Locate the cell with the specified text and output its (X, Y) center coordinate. 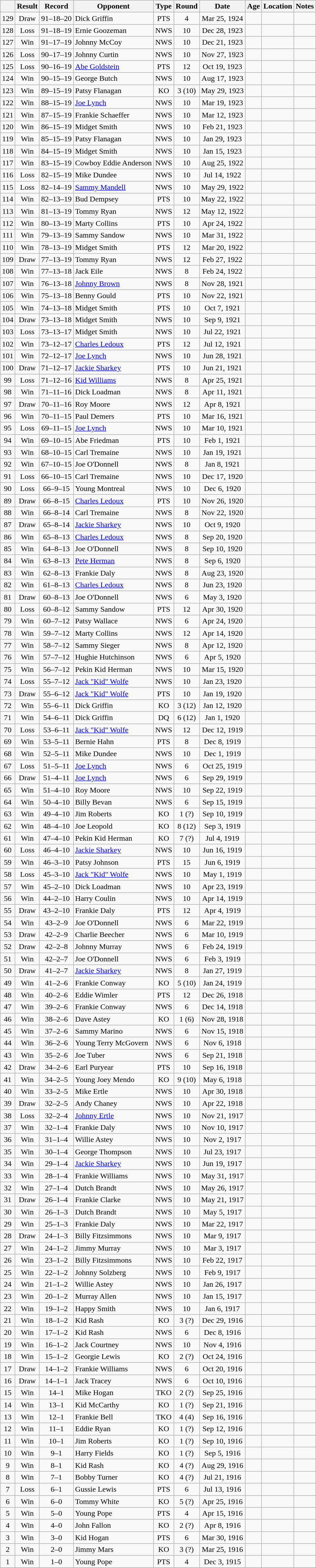
Mar 19, 1923 (222, 103)
3 (10) (187, 91)
37–2–6 (56, 1031)
Dec 8, 1916 (222, 1333)
Apr 22, 1918 (222, 1103)
46 (8, 1019)
25–1–3 (56, 1224)
94 (8, 440)
41–2–6 (56, 983)
99 (8, 380)
19–1–2 (56, 1309)
Jan 29, 1923 (222, 139)
Jun 19, 1917 (222, 1164)
33–2–5 (56, 1091)
49 (8, 983)
3–0 (56, 1538)
20–1–2 (56, 1296)
John Fallon (113, 1526)
60 (8, 850)
42 (8, 1067)
75 (8, 669)
114 (8, 199)
Jan 8, 1921 (222, 464)
66–9–15 (56, 488)
11–1 (56, 1429)
7–1 (56, 1477)
34–2–5 (56, 1079)
36–2–6 (56, 1043)
63–8–13 (56, 561)
91–17–19 (56, 42)
Record (56, 6)
George Thompson (113, 1152)
80–13–19 (56, 223)
88 (8, 513)
Nov 22, 1920 (222, 513)
25 (8, 1272)
89 (8, 500)
79–13–19 (56, 235)
38 (8, 1115)
23–1–2 (56, 1260)
54–6–11 (56, 717)
Sep 15, 1919 (222, 802)
Jan 15, 1917 (222, 1296)
91–18–19 (56, 30)
10–1 (56, 1441)
42–2–8 (56, 947)
70–11–15 (56, 416)
47 (8, 1007)
32–2–5 (56, 1103)
Ernie Goozeman (113, 30)
Jul 4, 1919 (222, 838)
Dec 29, 1916 (222, 1321)
Mar 12, 1923 (222, 115)
86 (8, 537)
58–7–12 (56, 645)
75–13–18 (56, 296)
Feb 21, 1923 (222, 127)
Apr 14, 1919 (222, 898)
32 (8, 1188)
Bobby Turner (113, 1477)
Aug 23, 1920 (222, 573)
104 (8, 320)
Date (222, 6)
Mar 10, 1919 (222, 935)
13 (8, 1417)
77 (8, 645)
61–8–13 (56, 585)
82–13–19 (56, 199)
May 6, 1918 (222, 1079)
48 (8, 995)
79 (8, 621)
81–13–19 (56, 211)
Oct 20, 1916 (222, 1369)
70 (8, 730)
69–10–15 (56, 440)
Murray Allen (113, 1296)
116 (8, 175)
Jack Courtney (113, 1345)
Bud Dempsey (113, 199)
92 (8, 464)
Patsy Johnson (113, 862)
126 (8, 54)
Georgie Lewis (113, 1357)
40 (8, 1091)
Gussie Lewis (113, 1489)
Jul 21, 1916 (222, 1477)
128 (8, 30)
95 (8, 428)
Abe Goldstein (113, 67)
Dec 17, 1920 (222, 476)
Mar 16, 1921 (222, 416)
109 (8, 259)
8 (12) (187, 826)
125 (8, 67)
37 (8, 1128)
Mar 22, 1919 (222, 923)
14–1–1 (56, 1381)
Oct 19, 1923 (222, 67)
Jul 23, 1917 (222, 1152)
90–15–19 (56, 79)
Earl Puryear (113, 1067)
117 (8, 163)
Apr 5, 1920 (222, 657)
May 5, 1917 (222, 1212)
Jan 15, 1923 (222, 151)
74 (8, 681)
123 (8, 91)
5 (10) (187, 983)
Oct 10, 1916 (222, 1381)
Sep 10, 1919 (222, 814)
55–7–12 (56, 681)
43–2–9 (56, 923)
Sep 16, 1916 (222, 1417)
Kid McCarthy (113, 1405)
50–4–10 (56, 802)
13–1 (56, 1405)
May 26, 1917 (222, 1188)
73 (8, 693)
30–1–4 (56, 1152)
Mar 10, 1921 (222, 428)
Jul 22, 1921 (222, 332)
Jun 23, 1920 (222, 585)
43 (8, 1055)
Feb 22, 1917 (222, 1260)
53 (8, 935)
Jack Eile (113, 271)
Dec 14, 1918 (222, 1007)
Dec 6, 1920 (222, 488)
Sep 10, 1916 (222, 1441)
Apr 30, 1920 (222, 609)
Mar 25, 1916 (222, 1550)
Nov 28, 1918 (222, 1019)
Dec 8, 1919 (222, 742)
57 (8, 886)
May 29, 1923 (222, 91)
30 (8, 1212)
45–2–10 (56, 886)
71–12–17 (56, 368)
66–8–15 (56, 500)
36 (8, 1140)
67–10–15 (56, 464)
14 (8, 1405)
May 22, 1922 (222, 199)
9 (10) (187, 1079)
Result (27, 6)
55 (8, 910)
6–0 (56, 1501)
Feb 1, 1921 (222, 440)
Frankie Schaeffer (113, 115)
Apr 14, 1920 (222, 633)
87 (8, 525)
64 (8, 802)
96 (8, 416)
Young Joey Mendo (113, 1079)
34–2–6 (56, 1067)
Jun 28, 1921 (222, 356)
Oct 24, 1916 (222, 1357)
Frankie Bell (113, 1417)
41–2–7 (56, 971)
Opponent (113, 6)
18–1–2 (56, 1321)
Johnny Curtin (113, 54)
54 (8, 923)
90 (8, 488)
68 (8, 754)
Jul 13, 1916 (222, 1489)
78 (8, 633)
71–11–16 (56, 392)
May 12, 1922 (222, 211)
51–4–10 (56, 790)
5 (?) (187, 1501)
52 (8, 947)
Johnny McCoy (113, 42)
Sep 10, 1920 (222, 549)
Jun 21, 1921 (222, 368)
46–3–10 (56, 862)
Sammy Marino (113, 1031)
Eddie Ryan (113, 1429)
119 (8, 139)
Sep 3, 1919 (222, 826)
27–1–4 (56, 1188)
1–0 (56, 1562)
Nov 28, 1921 (222, 284)
Nov 27, 1923 (222, 54)
69–11–15 (56, 428)
Location (278, 6)
60–8–12 (56, 609)
78–13–19 (56, 247)
Aug 25, 1922 (222, 163)
Sammy Mandell (113, 187)
Dec 28, 1923 (222, 30)
121 (8, 115)
Jul 14, 1922 (222, 175)
27 (8, 1248)
9–1 (56, 1453)
113 (8, 211)
Jan 19, 1920 (222, 693)
Feb 24, 1919 (222, 947)
Jan 19, 1921 (222, 452)
Mar 3, 1917 (222, 1248)
59–7–12 (56, 633)
63 (8, 814)
Bernie Hahn (113, 742)
24–1–2 (56, 1248)
52–5–11 (56, 754)
Kid Williams (113, 380)
May 21, 1917 (222, 1200)
83–15–19 (56, 163)
4–0 (56, 1526)
Dec 1, 1919 (222, 754)
Feb 24, 1922 (222, 271)
106 (8, 296)
Johnny Brown (113, 284)
71–12–16 (56, 380)
Paul Demers (113, 416)
44 (8, 1043)
May 3, 1920 (222, 597)
59 (8, 862)
82–15–19 (56, 175)
73–12–17 (56, 344)
76 (8, 657)
Sep 22, 1919 (222, 790)
5 (8, 1514)
50 (8, 971)
22–1–2 (56, 1272)
Sep 16, 1918 (222, 1067)
Joe Tuber (113, 1055)
Johnny Solzberg (113, 1272)
56–7–12 (56, 669)
Happy Smith (113, 1309)
Kid Hogan (113, 1538)
98 (8, 392)
34 (8, 1164)
Jack Tracey (113, 1381)
85 (8, 549)
82–14–19 (56, 187)
33 (8, 1176)
Benny Gould (113, 296)
15–1–2 (56, 1357)
111 (8, 235)
53–5–11 (56, 742)
29–1–4 (56, 1164)
38–2–6 (56, 1019)
58 (8, 874)
41 (8, 1079)
Jun 6, 1919 (222, 862)
Johnny Murray (113, 947)
103 (8, 332)
Jan 1, 1920 (222, 717)
61 (8, 838)
8–1 (56, 1465)
2 (8, 1550)
14–1 (56, 1393)
46–4–10 (56, 850)
107 (8, 284)
Frankie Clarke (113, 1200)
48–4–10 (56, 826)
Jimmy Mars (113, 1550)
16–1–2 (56, 1345)
Aug 29, 1916 (222, 1465)
45 (8, 1031)
73–13–17 (56, 332)
Dec 21, 1923 (222, 42)
93 (8, 452)
George Butch (113, 79)
Aug 17, 1923 (222, 79)
Harry Fields (113, 1453)
42–2–7 (56, 959)
May 31, 1917 (222, 1176)
Feb 3, 1919 (222, 959)
Age (254, 6)
81 (8, 597)
Apr 8, 1916 (222, 1526)
85–15–19 (56, 139)
Mar 22, 1917 (222, 1224)
Jan 6, 1917 (222, 1309)
43–2–10 (56, 910)
102 (8, 344)
Sep 21, 1916 (222, 1405)
Sep 9, 1921 (222, 320)
57–7–12 (56, 657)
55–6–11 (56, 705)
9 (8, 1465)
Apr 11, 1921 (222, 392)
Nov 4, 1916 (222, 1345)
Jan 24, 1919 (222, 983)
84 (8, 561)
66 (8, 778)
Mar 15, 1920 (222, 669)
72–12–17 (56, 356)
101 (8, 356)
12–1 (56, 1417)
14–1–2 (56, 1369)
1 (8, 1562)
Nov 6, 1918 (222, 1043)
11 (8, 1441)
Sammy Sieger (113, 645)
26–1–4 (56, 1200)
118 (8, 151)
55–6–12 (56, 693)
22 (8, 1309)
Mar 20, 1922 (222, 247)
Sep 25, 1916 (222, 1393)
Jan 12, 1920 (222, 705)
6–1 (56, 1489)
32–1–4 (56, 1128)
Oct 9, 1920 (222, 525)
May 29, 1922 (222, 187)
Mike Hogan (113, 1393)
Apr 25, 1916 (222, 1501)
51–4–11 (56, 778)
53–6–11 (56, 730)
39–2–6 (56, 1007)
Dec 26, 1918 (222, 995)
28 (8, 1236)
35 (8, 1152)
16 (8, 1381)
83 (8, 573)
66–8–14 (56, 513)
Sep 12, 1916 (222, 1429)
Sep 6, 1920 (222, 561)
65–8–13 (56, 537)
Oct 7, 1921 (222, 308)
28–1–4 (56, 1176)
65 (8, 790)
Jun 16, 1919 (222, 850)
Apr 4, 1919 (222, 910)
56 (8, 898)
Nov 22, 1921 (222, 296)
Feb 9, 1917 (222, 1272)
19 (8, 1345)
Round (187, 6)
May 1, 1919 (222, 874)
21 (8, 1321)
31 (8, 1200)
Apr 15, 1916 (222, 1514)
Cowboy Eddie Anderson (113, 163)
Jan 23, 1920 (222, 681)
71 (8, 717)
90–17–19 (56, 54)
Apr 23, 1919 (222, 886)
51–5–11 (56, 766)
42–2–9 (56, 935)
1 (6) (187, 1019)
129 (8, 18)
Harry Coulin (113, 898)
45–3–10 (56, 874)
Apr 8, 1921 (222, 404)
Type (164, 6)
Nov 15, 1918 (222, 1031)
Jimmy Murray (113, 1248)
DQ (164, 717)
Mar 30, 1916 (222, 1538)
Hughie Hutchinson (113, 657)
Apr 12, 1920 (222, 645)
76–13–18 (56, 284)
Apr 24, 1922 (222, 223)
3 (8, 1538)
Sep 21, 1918 (222, 1055)
108 (8, 271)
Dec 12, 1919 (222, 730)
Oct 25, 1919 (222, 766)
Jul 12, 1921 (222, 344)
Apr 25, 1921 (222, 380)
6 (12) (187, 717)
66–10–15 (56, 476)
105 (8, 308)
Jan 27, 1919 (222, 971)
Sep 29, 1919 (222, 778)
Apr 24, 1920 (222, 621)
26–1–3 (56, 1212)
Pete Herman (113, 561)
18 (8, 1357)
Patsy Wallace (113, 621)
73–13–18 (56, 320)
Nov 26, 1920 (222, 500)
Feb 27, 1922 (222, 259)
3 (12) (187, 705)
26 (8, 1260)
2–0 (56, 1550)
7 (?) (187, 838)
70–11–16 (56, 404)
97 (8, 404)
80 (8, 609)
20 (8, 1333)
40–2–6 (56, 995)
100 (8, 368)
127 (8, 42)
68–10–15 (56, 452)
112 (8, 223)
51 (8, 959)
17 (8, 1369)
21–1–2 (56, 1284)
24–1–3 (56, 1236)
122 (8, 103)
Nov 10, 1917 (222, 1128)
17–1–2 (56, 1333)
29 (8, 1224)
82 (8, 585)
47–4–10 (56, 838)
35–2–6 (56, 1055)
110 (8, 247)
Mike Ertle (113, 1091)
24 (8, 1284)
91 (8, 476)
Jan 26, 1917 (222, 1284)
Notes (305, 6)
84–15–19 (56, 151)
87–15–19 (56, 115)
Sep 5, 1916 (222, 1453)
Eddie Wimler (113, 995)
77–13–19 (56, 259)
86–15–19 (56, 127)
124 (8, 79)
Nov 21, 1917 (222, 1115)
77–13–18 (56, 271)
Johnny Ertle (113, 1115)
31–1–4 (56, 1140)
Mar 9, 1917 (222, 1236)
Dave Astey (113, 1019)
67 (8, 766)
Billy Bevan (113, 802)
4 (4) (187, 1417)
Abe Friedman (113, 440)
62 (8, 826)
5–0 (56, 1514)
65–8–14 (56, 525)
Nov 2, 1917 (222, 1140)
39 (8, 1103)
23 (8, 1296)
7 (8, 1489)
72 (8, 705)
64–8–13 (56, 549)
Young Terry McGovern (113, 1043)
88–15–19 (56, 103)
115 (8, 187)
62–8–13 (56, 573)
89–15–19 (56, 91)
91–18–20 (56, 18)
Sep 20, 1920 (222, 537)
Charlie Beecher (113, 935)
Tommy White (113, 1501)
Andy Chaney (113, 1103)
49–4–10 (56, 814)
90–16–19 (56, 67)
74–13–18 (56, 308)
Mar 31, 1922 (222, 235)
60–7–12 (56, 621)
Apr 30, 1918 (222, 1091)
Dec 3, 1915 (222, 1562)
69 (8, 742)
Young Montreal (113, 488)
Mar 25, 1924 (222, 18)
Joe Leopold (113, 826)
120 (8, 127)
32–2–4 (56, 1115)
60–8–13 (56, 597)
44–2–10 (56, 898)
